Return (X, Y) of the center of cell containing provided text 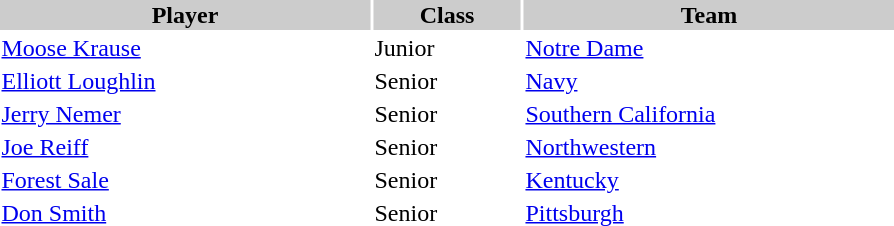
Elliott Loughlin (185, 81)
Moose Krause (185, 48)
Southern California (709, 114)
Northwestern (709, 147)
Jerry Nemer (185, 114)
Forest Sale (185, 180)
Junior (447, 48)
Notre Dame (709, 48)
Navy (709, 81)
Team (709, 15)
Joe Reiff (185, 147)
Class (447, 15)
Player (185, 15)
Kentucky (709, 180)
